Extract the [x, y] coordinate from the center of the cell holding the provided text.  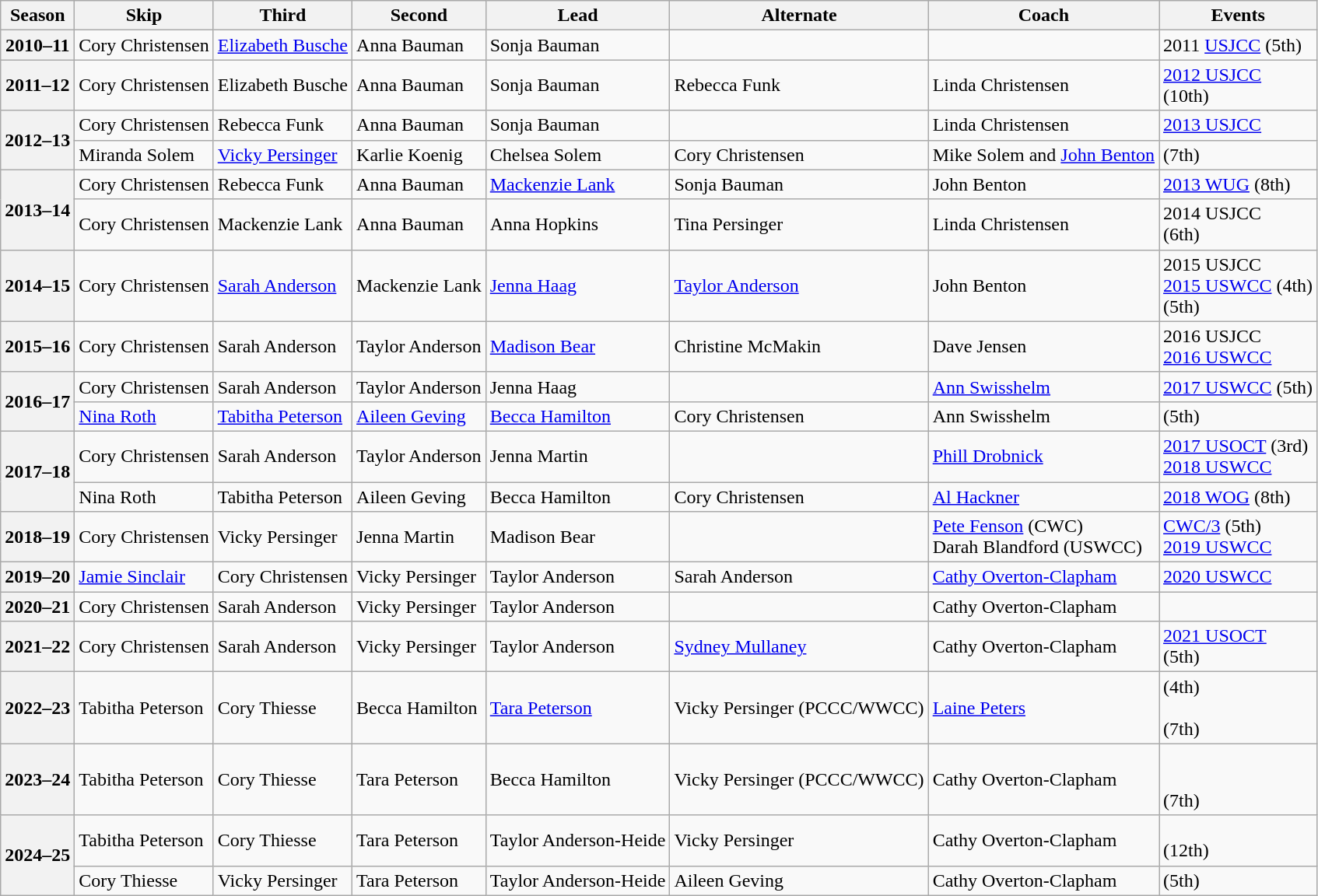
2015–16 [37, 347]
2020 USWCC [1239, 577]
Laine Peters [1043, 708]
Sydney Mullaney [799, 647]
Phill Drobnick [1043, 456]
2013 WUG (8th) [1239, 184]
2019–20 [37, 577]
Coach [1043, 16]
Mike Solem and John Benton [1043, 155]
2011–12 [37, 86]
CWC/3 (5th)2019 USWCC [1239, 537]
2015 USJCC 2015 USWCC (4th) (5th) [1239, 285]
2017–18 [37, 471]
Karlie Koenig [419, 155]
2023–24 [37, 779]
Skip [144, 16]
(4th) (7th) [1239, 708]
Events [1239, 16]
Miranda Solem [144, 155]
Al Hackner [1043, 497]
2018 WOG (8th) [1239, 497]
(12th) [1239, 840]
2013–14 [37, 210]
Third [282, 16]
Dave Jensen [1043, 347]
2011 USJCC (5th) [1239, 45]
2016–17 [37, 401]
2014 USJCC (6th) [1239, 224]
2024–25 [37, 856]
Anna Hopkins [577, 224]
2020–21 [37, 607]
2012 USJCC (10th) [1239, 86]
Season [37, 16]
2010–11 [37, 45]
Jamie Sinclair [144, 577]
2017 USWCC (5th) [1239, 387]
2016 USJCC 2016 USWCC [1239, 347]
2017 USOCT (3rd)2018 USWCC [1239, 456]
2022–23 [37, 708]
2021–22 [37, 647]
Chelsea Solem [577, 155]
2012–13 [37, 140]
Lead [577, 16]
Christine McMakin [799, 347]
Alternate [799, 16]
Second [419, 16]
2014–15 [37, 285]
2018–19 [37, 537]
2021 USOCT (5th) [1239, 647]
2013 USJCC [1239, 125]
Pete Fenson (CWC)Darah Blandford (USWCC) [1043, 537]
Tina Persinger [799, 224]
